Search for the cell housing the specified text and yield its [x, y] center coordinate. 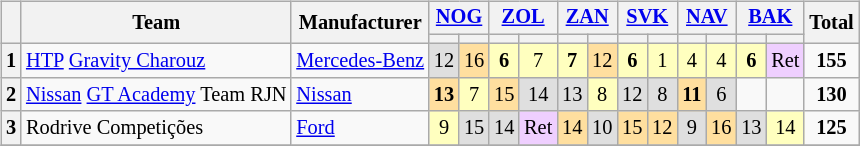
3 [11, 128]
11 [692, 95]
125 [831, 128]
10 [602, 128]
ZOL [523, 18]
ZAN [587, 18]
NOG [459, 18]
Team [156, 22]
Mercedes-Benz [360, 61]
SVK [647, 18]
155 [831, 61]
2 [11, 95]
Nissan GT Academy Team RJN [156, 95]
Nissan [360, 95]
Total [831, 22]
BAK [770, 18]
Ford [360, 128]
HTP Gravity Charouz [156, 61]
130 [831, 95]
Manufacturer [360, 22]
NAV [706, 18]
Rodrive Competições [156, 128]
